From the cell containing the given text, extract its center point as [X, Y] coordinate. 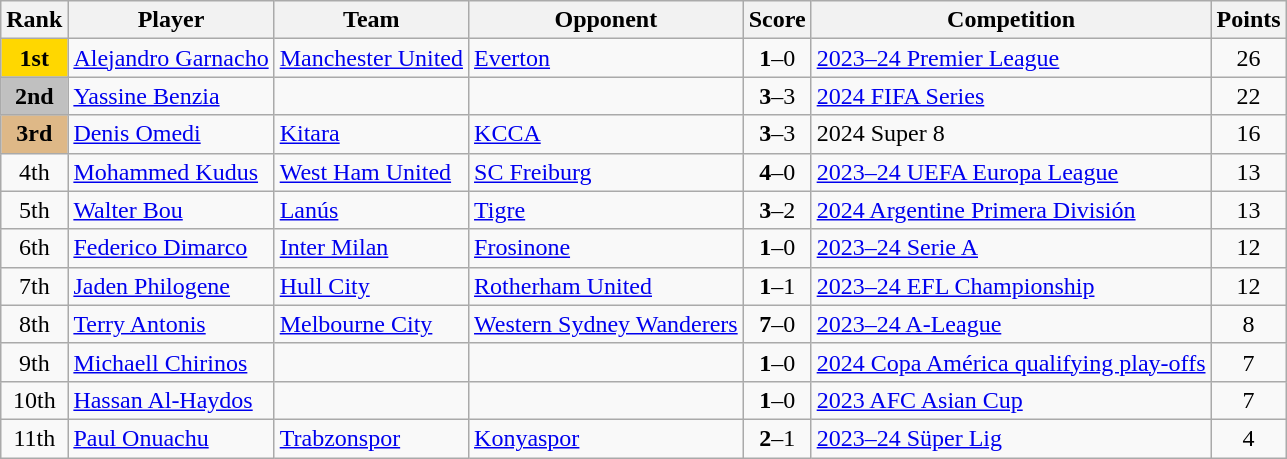
Michaell Chirinos [171, 362]
Paul Onuachu [171, 438]
Player [171, 20]
West Ham United [371, 172]
2024 Argentine Primera División [1011, 210]
Competition [1011, 20]
10th [34, 400]
7th [34, 286]
2nd [34, 96]
Manchester United [371, 58]
SC Freiburg [606, 172]
Rotherham United [606, 286]
2023–24 UEFA Europa League [1011, 172]
Konyaspor [606, 438]
Lanús [371, 210]
Terry Antonis [171, 324]
Mohammed Kudus [171, 172]
3rd [34, 134]
Frosinone [606, 248]
5th [34, 210]
22 [1248, 96]
Jaden Philogene [171, 286]
1st [34, 58]
7–0 [777, 324]
11th [34, 438]
Inter Milan [371, 248]
8 [1248, 324]
2023–24 EFL Championship [1011, 286]
4th [34, 172]
16 [1248, 134]
4 [1248, 438]
Team [371, 20]
1–1 [777, 286]
Opponent [606, 20]
2024 Copa América qualifying play-offs [1011, 362]
Western Sydney Wanderers [606, 324]
2023–24 Premier League [1011, 58]
2–1 [777, 438]
2023–24 A-League [1011, 324]
Kitara [371, 134]
Trabzonspor [371, 438]
3–2 [777, 210]
Score [777, 20]
Rank [34, 20]
Walter Bou [171, 210]
Hull City [371, 286]
Everton [606, 58]
Federico Dimarco [171, 248]
2024 Super 8 [1011, 134]
Denis Omedi [171, 134]
26 [1248, 58]
2023–24 Süper Lig [1011, 438]
9th [34, 362]
2024 FIFA Series [1011, 96]
Alejandro Garnacho [171, 58]
2023 AFC Asian Cup [1011, 400]
2023–24 Serie A [1011, 248]
Hassan Al-Haydos [171, 400]
6th [34, 248]
Points [1248, 20]
4–0 [777, 172]
KCCA [606, 134]
8th [34, 324]
Tigre [606, 210]
Yassine Benzia [171, 96]
Melbourne City [371, 324]
